Return the [x, y] coordinate for the center point of the cell that contains the specified text.  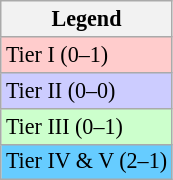
Legend [86, 18]
Tier II (0–0) [86, 90]
Tier I (0–1) [86, 54]
Tier IV & V (2–1) [86, 162]
Tier III (0–1) [86, 126]
